Pinpoint the cell where the given text exists, returning its (X, Y) midpoint coordinate. 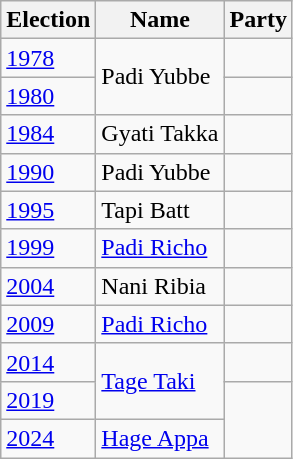
Tage Taki (160, 381)
1995 (48, 210)
Nani Ribia (160, 286)
2009 (48, 324)
2014 (48, 362)
2019 (48, 400)
Election (48, 20)
1980 (48, 96)
1984 (48, 134)
Party (258, 20)
2004 (48, 286)
1978 (48, 58)
Hage Appa (160, 438)
Tapi Batt (160, 210)
Name (160, 20)
1990 (48, 172)
1999 (48, 248)
Gyati Takka (160, 134)
2024 (48, 438)
